Return (X, Y) of the center of cell containing provided text 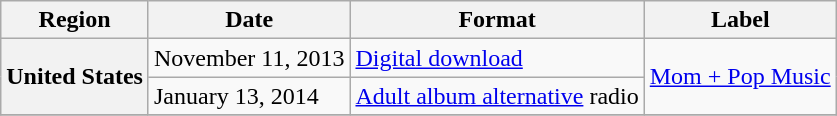
Digital download (497, 58)
Region (75, 20)
January 13, 2014 (248, 96)
Mom + Pop Music (740, 77)
Label (740, 20)
United States (75, 77)
Date (248, 20)
November 11, 2013 (248, 58)
Format (497, 20)
Adult album alternative radio (497, 96)
